Find where the given text appears and provide that cell's center as (X, Y) coordinate. 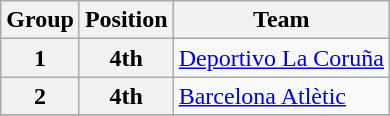
Group (40, 20)
2 (40, 96)
Position (126, 20)
Deportivo La Coruña (281, 58)
Barcelona Atlètic (281, 96)
Team (281, 20)
1 (40, 58)
